For the text-containing cell, return its midpoint in (X, Y) coordinate format. 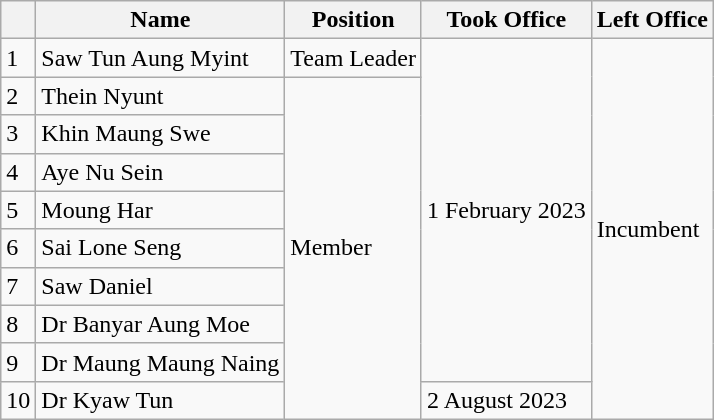
Dr Banyar Aung Moe (160, 324)
7 (18, 286)
Khin Maung Swe (160, 134)
4 (18, 172)
Position (354, 20)
Member (354, 248)
Took Office (506, 20)
3 (18, 134)
8 (18, 324)
Incumbent (652, 230)
Team Leader (354, 58)
Sai Lone Seng (160, 248)
10 (18, 400)
2 (18, 96)
1 (18, 58)
Saw Tun Aung Myint (160, 58)
Name (160, 20)
Left Office (652, 20)
6 (18, 248)
Moung Har (160, 210)
Aye Nu Sein (160, 172)
Dr Maung Maung Naing (160, 362)
2 August 2023 (506, 400)
5 (18, 210)
Dr Kyaw Tun (160, 400)
Thein Nyunt (160, 96)
1 February 2023 (506, 210)
Saw Daniel (160, 286)
9 (18, 362)
